Detect which cell encompasses the target text, then output its (X, Y) center coordinate. 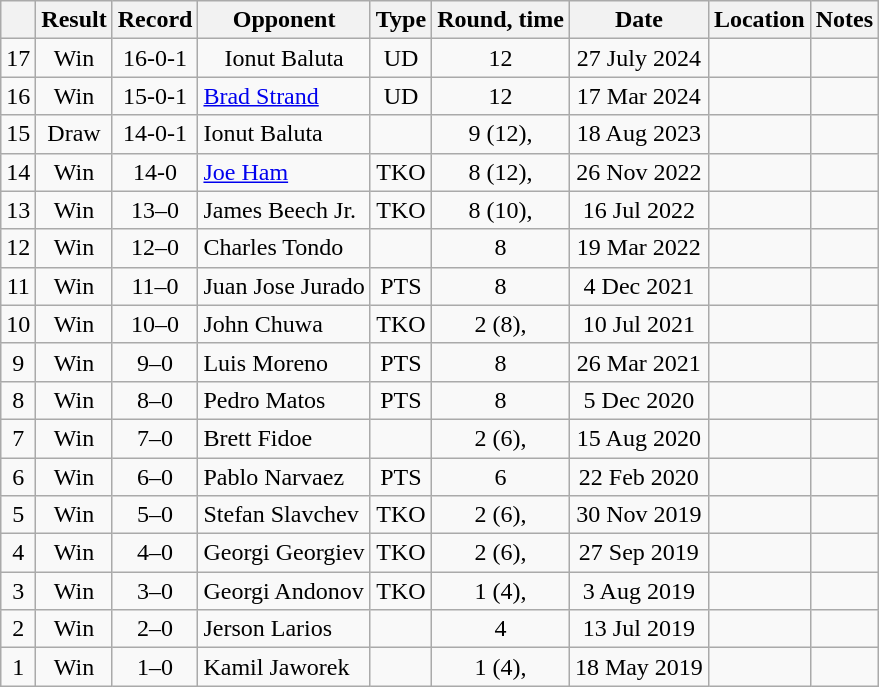
11–0 (155, 286)
5 (18, 515)
Draw (74, 134)
18 May 2019 (638, 667)
26 Nov 2022 (638, 172)
7–0 (155, 438)
16 Jul 2022 (638, 210)
30 Nov 2019 (638, 515)
Charles Tondo (284, 248)
6–0 (155, 477)
15 (18, 134)
Type (400, 20)
8 (12), (501, 172)
9 (18, 362)
8–0 (155, 400)
Kamil Jaworek (284, 667)
27 Sep 2019 (638, 553)
5 Dec 2020 (638, 400)
Juan Jose Jurado (284, 286)
10 Jul 2021 (638, 324)
11 (18, 286)
19 Mar 2022 (638, 248)
Luis Moreno (284, 362)
13–0 (155, 210)
12–0 (155, 248)
14 (18, 172)
Jerson Larios (284, 629)
Georgi Georgiev (284, 553)
10 (18, 324)
27 July 2024 (638, 58)
Brad Strand (284, 96)
1–0 (155, 667)
4–0 (155, 553)
James Beech Jr. (284, 210)
Georgi Andonov (284, 591)
9 (12), (501, 134)
16-0-1 (155, 58)
Notes (844, 20)
1 (18, 667)
9–0 (155, 362)
15 Aug 2020 (638, 438)
Pablo Narvaez (284, 477)
7 (18, 438)
John Chuwa (284, 324)
8 (10), (501, 210)
18 Aug 2023 (638, 134)
Pedro Matos (284, 400)
4 Dec 2021 (638, 286)
2–0 (155, 629)
13 Jul 2019 (638, 629)
Result (74, 20)
Opponent (284, 20)
10–0 (155, 324)
15-0-1 (155, 96)
2 (18, 629)
3 Aug 2019 (638, 591)
Brett Fidoe (284, 438)
16 (18, 96)
14-0-1 (155, 134)
26 Mar 2021 (638, 362)
Record (155, 20)
17 (18, 58)
5–0 (155, 515)
3–0 (155, 591)
2 (8), (501, 324)
13 (18, 210)
Joe Ham (284, 172)
Date (638, 20)
22 Feb 2020 (638, 477)
17 Mar 2024 (638, 96)
14-0 (155, 172)
Location (759, 20)
Stefan Slavchev (284, 515)
Round, time (501, 20)
3 (18, 591)
